Output the [X, Y] coordinate of the center of the cell containing the given text.  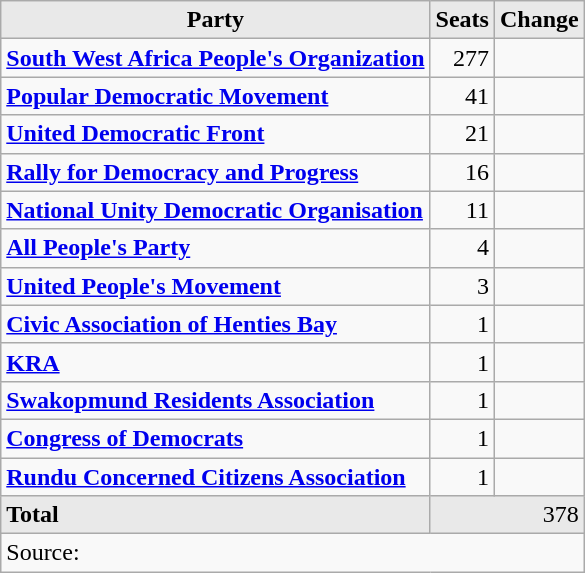
KRA [216, 362]
United Democratic Front [216, 134]
South West Africa People's Organization [216, 58]
378 [507, 515]
277 [462, 58]
United People's Movement [216, 286]
21 [462, 134]
Popular Democratic Movement [216, 96]
Seats [462, 20]
Rundu Concerned Citizens Association [216, 477]
National Unity Democratic Organisation [216, 210]
All People's Party [216, 248]
Congress of Democrats [216, 438]
Swakopmund Residents Association [216, 400]
Civic Association of Henties Bay [216, 324]
11 [462, 210]
Party [216, 20]
Total [216, 515]
41 [462, 96]
Change [539, 20]
16 [462, 172]
4 [462, 248]
Source: [292, 553]
3 [462, 286]
Rally for Democracy and Progress [216, 172]
